Scan for the cell matching the given text and deliver its [x, y] coordinate at center. 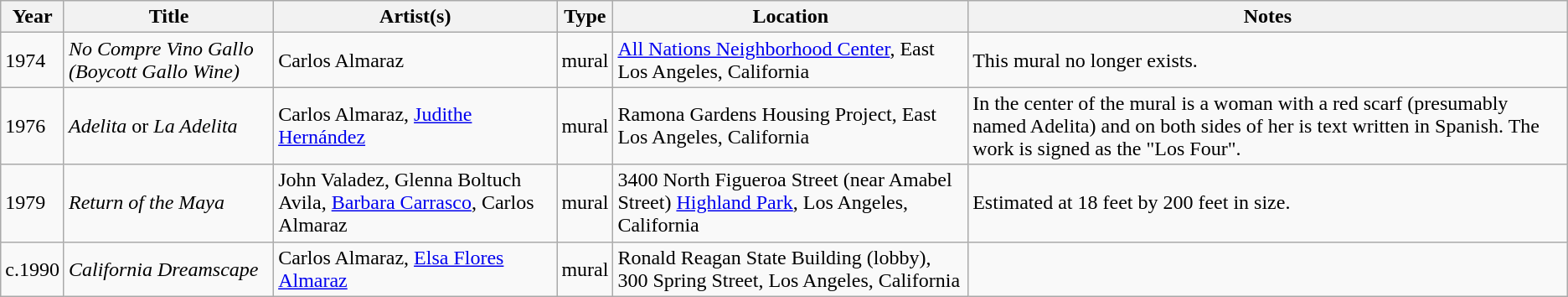
Return of the Maya [168, 203]
1974 [33, 60]
Type [585, 17]
1979 [33, 203]
c.1990 [33, 268]
Ronald Reagan State Building (lobby), 300 Spring Street, Los Angeles, California [791, 268]
Ramona Gardens Housing Project, East Los Angeles, California [791, 126]
Notes [1268, 17]
1976 [33, 126]
Artist(s) [415, 17]
Carlos Almaraz [415, 60]
Estimated at 18 feet by 200 feet in size. [1268, 203]
3400 North Figueroa Street (near Amabel Street) Highland Park, Los Angeles, California [791, 203]
Title [168, 17]
All Nations Neighborhood Center, East Los Angeles, California [791, 60]
This mural no longer exists. [1268, 60]
Year [33, 17]
California Dreamscape [168, 268]
Location [791, 17]
John Valadez, Glenna Boltuch Avila, Barbara Carrasco, Carlos Almaraz [415, 203]
Adelita or La Adelita [168, 126]
No Compre Vino Gallo (Boycott Gallo Wine) [168, 60]
Carlos Almaraz, Judithe Hernández [415, 126]
Carlos Almaraz, Elsa Flores Almaraz [415, 268]
